From the cell containing the given text, extract its center point as (x, y) coordinate. 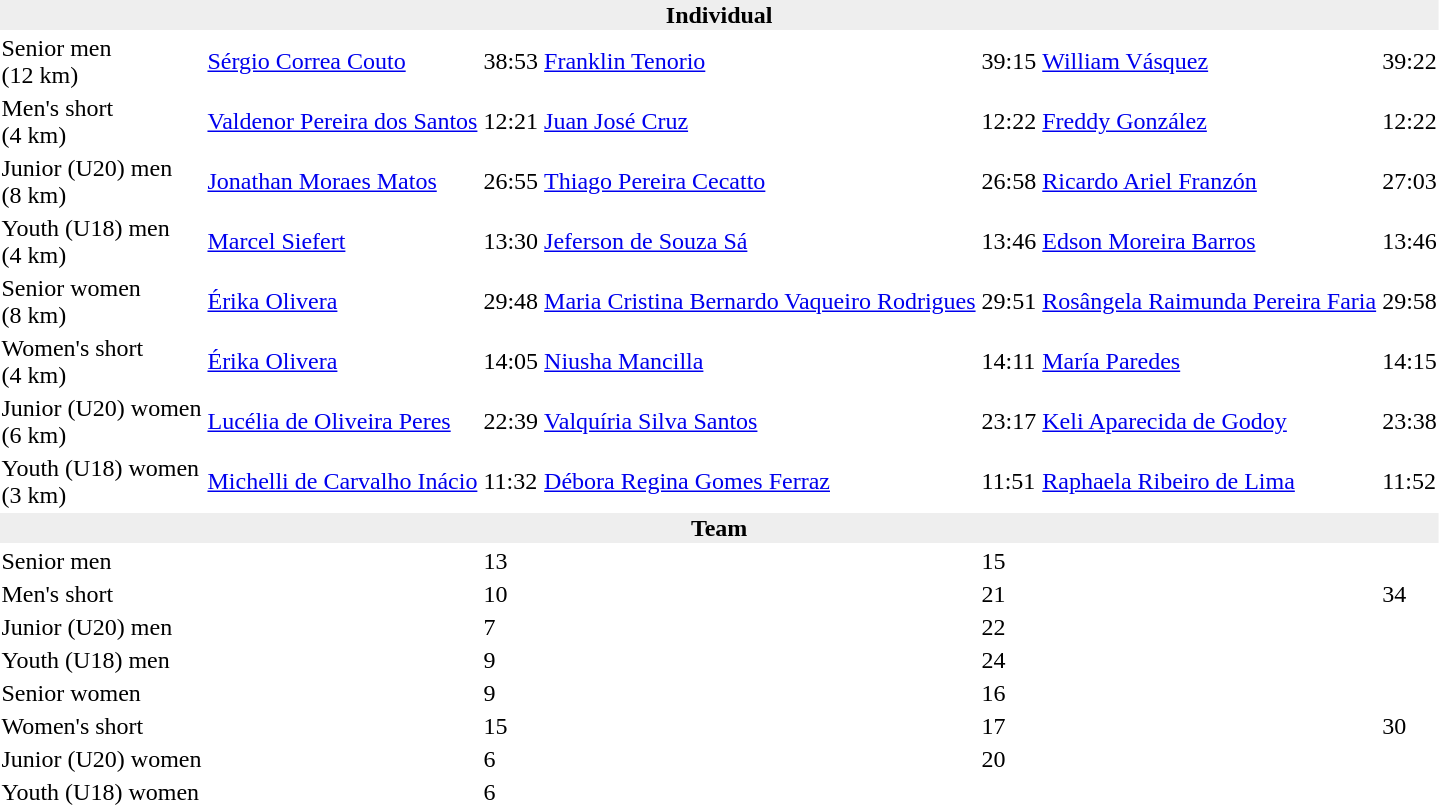
Junior (U20) men(8 km) (102, 182)
Ricardo Ariel Franzón (1210, 182)
Thiago Pereira Cecatto (760, 182)
14:05 (511, 362)
Junior (U20) women(6 km) (102, 422)
6 (511, 759)
11:32 (511, 482)
26:55 (511, 182)
39:15 (1009, 62)
12:21 (511, 122)
Edson Moreira Barros (1210, 242)
29:51 (1009, 302)
24 (1009, 660)
29:58 (1410, 302)
Senior women(8 km) (102, 302)
Women's short (102, 726)
16 (1009, 693)
14:11 (1009, 362)
22:39 (511, 422)
Jonathan Moraes Matos (342, 182)
7 (511, 627)
Valquíria Silva Santos (760, 422)
Débora Regina Gomes Ferraz (760, 482)
23:17 (1009, 422)
Team (719, 528)
Michelli de Carvalho Inácio (342, 482)
María Paredes (1210, 362)
39:22 (1410, 62)
Junior (U20) men (102, 627)
Marcel Siefert (342, 242)
Youth (U18) women(3 km) (102, 482)
20 (1009, 759)
Junior (U20) women (102, 759)
13:30 (511, 242)
Youth (U18) men(4 km) (102, 242)
Senior men (102, 561)
Rosângela Raimunda Pereira Faria (1210, 302)
21 (1009, 594)
Keli Aparecida de Godoy (1210, 422)
Men's short (102, 594)
Niusha Mancilla (760, 362)
Senior men(12 km) (102, 62)
17 (1009, 726)
27:03 (1410, 182)
11:51 (1009, 482)
William Vásquez (1210, 62)
30 (1410, 726)
Sérgio Correa Couto (342, 62)
14:15 (1410, 362)
Men's short(4 km) (102, 122)
34 (1410, 594)
26:58 (1009, 182)
Franklin Tenorio (760, 62)
10 (511, 594)
23:38 (1410, 422)
22 (1009, 627)
Lucélia de Oliveira Peres (342, 422)
11:52 (1410, 482)
Juan José Cruz (760, 122)
Maria Cristina Bernardo Vaqueiro Rodrigues (760, 302)
Raphaela Ribeiro de Lima (1210, 482)
Women's short(4 km) (102, 362)
38:53 (511, 62)
Valdenor Pereira dos Santos (342, 122)
29:48 (511, 302)
Individual (719, 15)
Freddy González (1210, 122)
Jeferson de Souza Sá (760, 242)
13 (511, 561)
Youth (U18) men (102, 660)
Senior women (102, 693)
